Extract the [x, y] coordinate from the center of the cell holding the provided text.  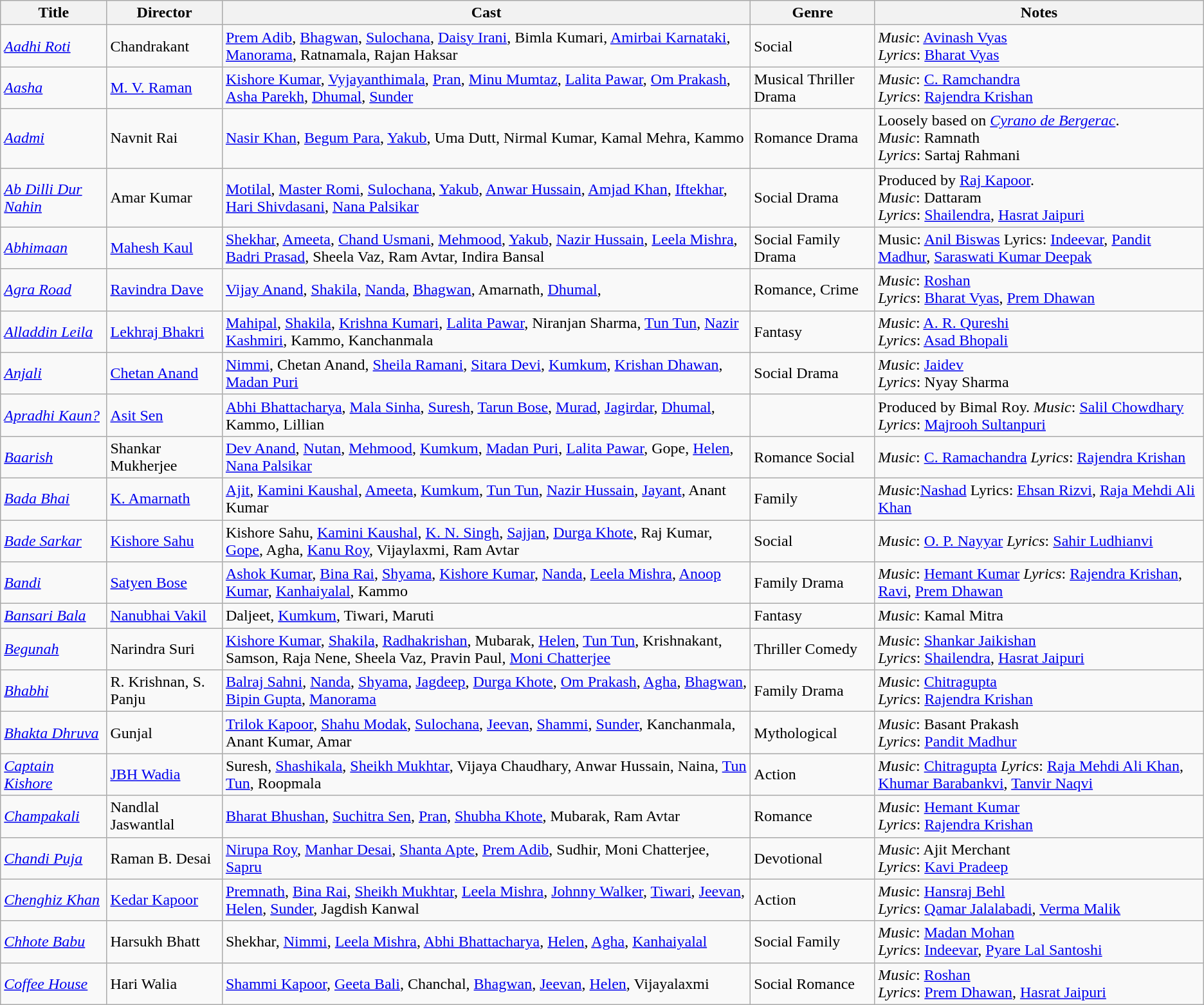
Devotional [813, 858]
Nasir Khan, Begum Para, Yakub, Uma Dutt, Nirmal Kumar, Kamal Mehra, Kammo [486, 138]
Music: RoshanLyrics: Prem Dhawan, Hasrat Jaipuri [1039, 984]
Shekhar, Ameeta, Chand Usmani, Mehmood, Yakub, Nazir Hussain, Leela Mishra, Badri Prasad, Sheela Vaz, Ram Avtar, Indira Bansal [486, 248]
Music: Anil Biswas Lyrics: Indeevar, Pandit Madhur, Saraswati Kumar Deepak [1039, 248]
Music: Madan MohanLyrics: Indeevar, Pyare Lal Santoshi [1039, 941]
Bade Sarkar [54, 540]
Thriller Comedy [813, 649]
Romance Drama [813, 138]
Coffee House [54, 984]
K. Amarnath [165, 499]
Music: ChitraguptaLyrics: Rajendra Krishan [1039, 691]
Kishore Kumar, Shakila, Radhakrishan, Mubarak, Helen, Tun Tun, Krishnakant, Samson, Raja Nene, Sheela Vaz, Pravin Paul, Moni Chatterjee [486, 649]
Agra Road [54, 289]
Bandi [54, 583]
Narindra Suri [165, 649]
Aadhi Roti [54, 46]
Mahesh Kaul [165, 248]
Abhimaan [54, 248]
Trilok Kapoor, Shahu Modak, Sulochana, Jeevan, Shammi, Sunder, Kanchanmala, Anant Kumar, Amar [486, 733]
Prem Adib, Bhagwan, Sulochana, Daisy Irani, Bimla Kumari, Amirbai Karnataki, Manorama, Ratnamala, Rajan Haksar [486, 46]
Begunah [54, 649]
Chandrakant [165, 46]
Nanubhai Vakil [165, 616]
Asit Sen [165, 415]
Shankar Mukherjee [165, 457]
Loosely based on Cyrano de Bergerac.Music: RamnathLyrics: Sartaj Rahmani [1039, 138]
Notes [1039, 13]
Bhabhi [54, 691]
Music: Ajit MerchantLyrics: Kavi Pradeep [1039, 858]
Mythological [813, 733]
Produced by Bimal Roy. Music: Salil Chowdhary Lyrics: Majrooh Sultanpuri [1039, 415]
Lekhraj Bhakri [165, 332]
Champakali [54, 817]
Music: Basant PrakashLyrics: Pandit Madhur [1039, 733]
Music: Avinash VyasLyrics: Bharat Vyas [1039, 46]
Ashok Kumar, Bina Rai, Shyama, Kishore Kumar, Nanda, Leela Mishra, Anoop Kumar, Kanhaiyalal, Kammo [486, 583]
Shammi Kapoor, Geeta Bali, Chanchal, Bhagwan, Jeevan, Helen, Vijayalaxmi [486, 984]
M. V. Raman [165, 87]
Produced by Raj Kapoor.Music: DattaramLyrics: Shailendra, Hasrat Jaipuri [1039, 197]
Social Family [813, 941]
Satyen Bose [165, 583]
Music: JaidevLyrics: Nyay Sharma [1039, 373]
Music:Nashad Lyrics: Ehsan Rizvi, Raja Mehdi Ali Khan [1039, 499]
Romance [813, 817]
Director [165, 13]
Bansari Bala [54, 616]
Music: Hemant KumarLyrics: Rajendra Krishan [1039, 817]
Cast [486, 13]
Suresh, Shashikala, Sheikh Mukhtar, Vijaya Chaudhary, Anwar Hussain, Naina, Tun Tun, Roopmala [486, 774]
Shekhar, Nimmi, Leela Mishra, Abhi Bhattacharya, Helen, Agha, Kanhaiyalal [486, 941]
Nandlal Jaswantlal [165, 817]
Music: Hansraj BehlLyrics: Qamar Jalalabadi, Verma Malik [1039, 900]
Kishore Sahu [165, 540]
Raman B. Desai [165, 858]
Anjali [54, 373]
Nirupa Roy, Manhar Desai, Shanta Apte, Prem Adib, Sudhir, Moni Chatterjee, Sapru [486, 858]
Music: Hemant Kumar Lyrics: Rajendra Krishan, Ravi, Prem Dhawan [1039, 583]
Balraj Sahni, Nanda, Shyama, Jagdeep, Durga Khote, Om Prakash, Agha, Bhagwan, Bipin Gupta, Manorama [486, 691]
Bharat Bhushan, Suchitra Sen, Pran, Shubha Khote, Mubarak, Ram Avtar [486, 817]
Captain Kishore [54, 774]
Alladdin Leila [54, 332]
Music: RoshanLyrics: Bharat Vyas, Prem Dhawan [1039, 289]
Chenghiz Khan [54, 900]
Genre [813, 13]
Nimmi, Chetan Anand, Sheila Ramani, Sitara Devi, Kumkum, Krishan Dhawan, Madan Puri [486, 373]
Romance, Crime [813, 289]
Premnath, Bina Rai, Sheikh Mukhtar, Leela Mishra, Johnny Walker, Tiwari, Jeevan, Helen, Sunder, Jagdish Kanwal [486, 900]
Dev Anand, Nutan, Mehmood, Kumkum, Madan Puri, Lalita Pawar, Gope, Helen, Nana Palsikar [486, 457]
Kedar Kapoor [165, 900]
Apradhi Kaun? [54, 415]
Chhote Babu [54, 941]
Music: A. R. QureshiLyrics: Asad Bhopali [1039, 332]
Motilal, Master Romi, Sulochana, Yakub, Anwar Hussain, Amjad Khan, Iftekhar, Hari Shivdasani, Nana Palsikar [486, 197]
Aadmi [54, 138]
R. Krishnan, S. Panju [165, 691]
Music: Kamal Mitra [1039, 616]
Musical Thriller Drama [813, 87]
Music: C. Ramachandra Lyrics: Rajendra Krishan [1039, 457]
Vijay Anand, Shakila, Nanda, Bhagwan, Amarnath, Dhumal, [486, 289]
Family [813, 499]
Harsukh Bhatt [165, 941]
Hari Walia [165, 984]
Chandi Puja [54, 858]
Social Family Drama [813, 248]
Music: O. P. Nayyar Lyrics: Sahir Ludhianvi [1039, 540]
Baarish [54, 457]
Title [54, 13]
Abhi Bhattacharya, Mala Sinha, Suresh, Tarun Bose, Murad, Jagirdar, Dhumal, Kammo, Lillian [486, 415]
Daljeet, Kumkum, Tiwari, Maruti [486, 616]
Ab Dilli Dur Nahin [54, 197]
Chetan Anand [165, 373]
Ajit, Kamini Kaushal, Ameeta, Kumkum, Tun Tun, Nazir Hussain, Jayant, Anant Kumar [486, 499]
Bada Bhai [54, 499]
Social Romance [813, 984]
Romance Social [813, 457]
Music: C. RamchandraLyrics: Rajendra Krishan [1039, 87]
Gunjal [165, 733]
JBH Wadia [165, 774]
Kishore Kumar, Vyjayanthimala, Pran, Minu Mumtaz, Lalita Pawar, Om Prakash, Asha Parekh, Dhumal, Sunder [486, 87]
Amar Kumar [165, 197]
Kishore Sahu, Kamini Kaushal, K. N. Singh, Sajjan, Durga Khote, Raj Kumar, Gope, Agha, Kanu Roy, Vijaylaxmi, Ram Avtar [486, 540]
Navnit Rai [165, 138]
Ravindra Dave [165, 289]
Music: Chitragupta Lyrics: Raja Mehdi Ali Khan, Khumar Barabankvi, Tanvir Naqvi [1039, 774]
Mahipal, Shakila, Krishna Kumari, Lalita Pawar, Niranjan Sharma, Tun Tun, Nazir Kashmiri, Kammo, Kanchanmala [486, 332]
Bhakta Dhruva [54, 733]
Aasha [54, 87]
Music: Shankar JaikishanLyrics: Shailendra, Hasrat Jaipuri [1039, 649]
